Detect which cell encompasses the target text, then output its (x, y) center coordinate. 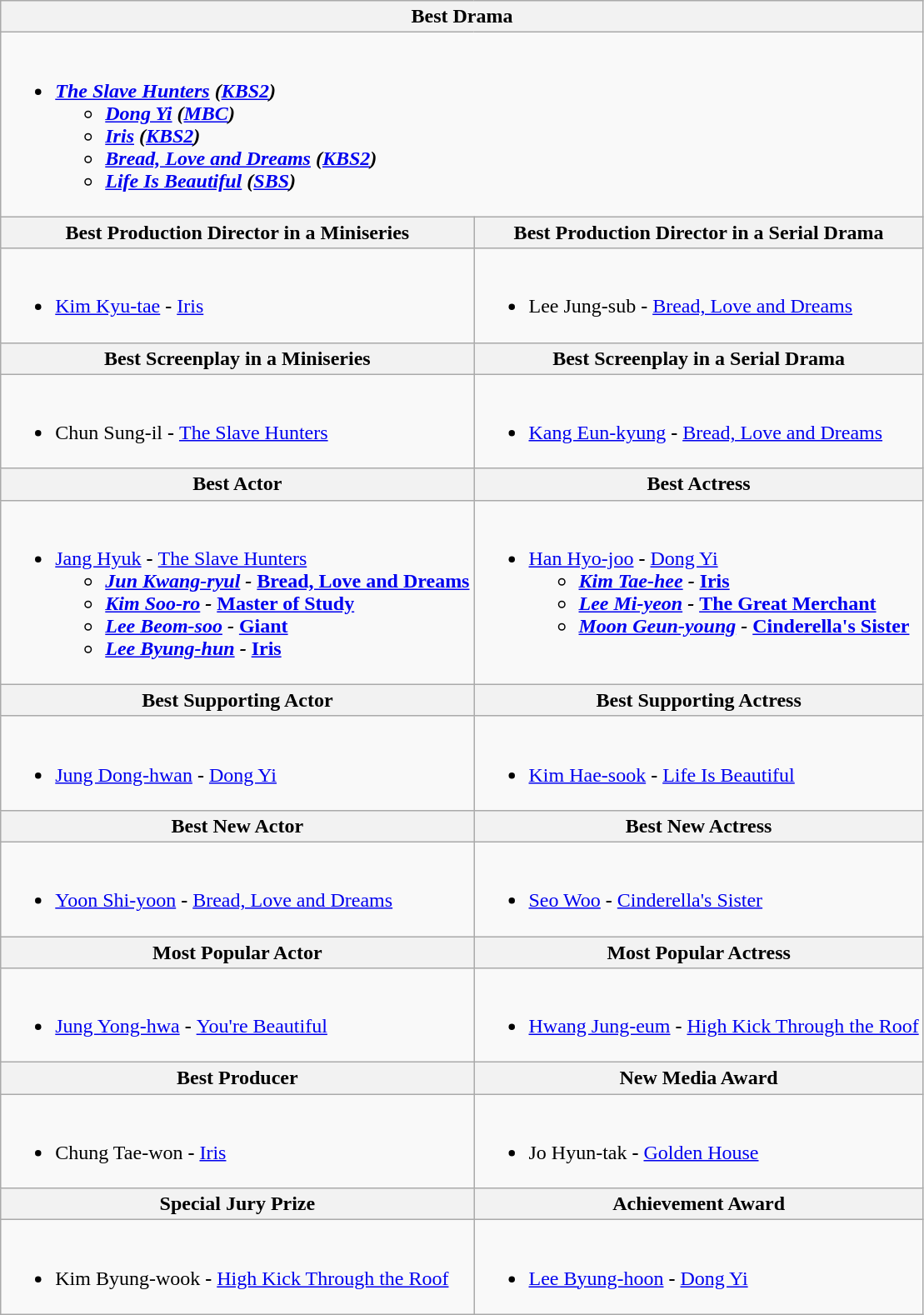
New Media Award (698, 1078)
Kim Kyu-tae - Iris (237, 295)
Chun Sung-il - The Slave Hunters (237, 422)
Han Hyo-joo - Dong YiKim Tae-hee - IrisLee Mi-yeon - The Great MerchantMoon Geun-young - Cinderella's Sister (698, 592)
Jo Hyun-tak - Golden House (698, 1142)
Best New Actress (698, 826)
Jung Dong-hwan - Dong Yi (237, 763)
Lee Jung-sub - Bread, Love and Dreams (698, 295)
The Slave Hunters (KBS2)Dong Yi (MBC)Iris (KBS2)Bread, Love and Dreams (KBS2)Life Is Beautiful (SBS) (462, 125)
Achievement Award (698, 1204)
Best Screenplay in a Miniseries (237, 358)
Special Jury Prize (237, 1204)
Best Actress (698, 484)
Best Supporting Actress (698, 700)
Jang Hyuk - The Slave HuntersJun Kwang-ryul - Bread, Love and DreamsKim Soo-ro - Master of StudyLee Beom-soo - GiantLee Byung-hun - Iris (237, 592)
Best Drama (462, 17)
Kim Hae-sook - Life Is Beautiful (698, 763)
Seo Woo - Cinderella's Sister (698, 888)
Yoon Shi-yoon - Bread, Love and Dreams (237, 888)
Best Actor (237, 484)
Jung Yong-hwa - You're Beautiful (237, 1015)
Most Popular Actress (698, 952)
Kim Byung-wook - High Kick Through the Roof (237, 1267)
Best Production Director in a Miniseries (237, 232)
Best Production Director in a Serial Drama (698, 232)
Best Producer (237, 1078)
Best Screenplay in a Serial Drama (698, 358)
Hwang Jung-eum - High Kick Through the Roof (698, 1015)
Chung Tae-won - Iris (237, 1142)
Best Supporting Actor (237, 700)
Kang Eun-kyung - Bread, Love and Dreams (698, 422)
Most Popular Actor (237, 952)
Best New Actor (237, 826)
Lee Byung-hoon - Dong Yi (698, 1267)
